From the cell containing the given text, extract its center point as [x, y] coordinate. 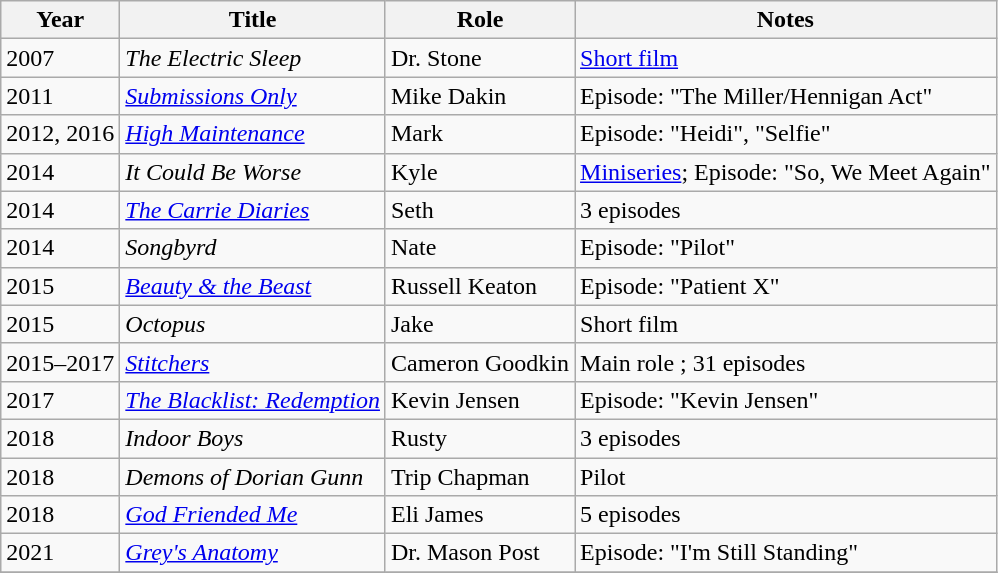
Rusty [480, 438]
Mark [480, 134]
2011 [60, 96]
Pilot [786, 477]
Demons of Dorian Gunn [253, 477]
2007 [60, 58]
5 episodes [786, 515]
Kyle [480, 172]
Year [60, 20]
Songbyrd [253, 248]
Russell Keaton [480, 286]
Grey's Anatomy [253, 553]
2015–2017 [60, 362]
2017 [60, 400]
Title [253, 20]
Beauty & the Beast [253, 286]
Nate [480, 248]
Octopus [253, 324]
Submissions Only [253, 96]
The Blacklist: Redemption [253, 400]
Episode: "The Miller/Hennigan Act" [786, 96]
God Friended Me [253, 515]
Main role ; 31 episodes [786, 362]
Jake [480, 324]
Episode: "Kevin Jensen" [786, 400]
Indoor Boys [253, 438]
Dr. Stone [480, 58]
Episode: "Heidi", "Selfie" [786, 134]
Episode: "I'm Still Standing" [786, 553]
Episode: "Pilot" [786, 248]
Mike Dakin [480, 96]
Miniseries; Episode: "So, We Meet Again" [786, 172]
2012, 2016 [60, 134]
Dr. Mason Post [480, 553]
Episode: "Patient X" [786, 286]
High Maintenance [253, 134]
Role [480, 20]
Kevin Jensen [480, 400]
It Could Be Worse [253, 172]
Cameron Goodkin [480, 362]
The Carrie Diaries [253, 210]
The Electric Sleep [253, 58]
Trip Chapman [480, 477]
Eli James [480, 515]
Stitchers [253, 362]
Seth [480, 210]
2021 [60, 553]
Notes [786, 20]
